Locate the cell with the specified text and output its (X, Y) center coordinate. 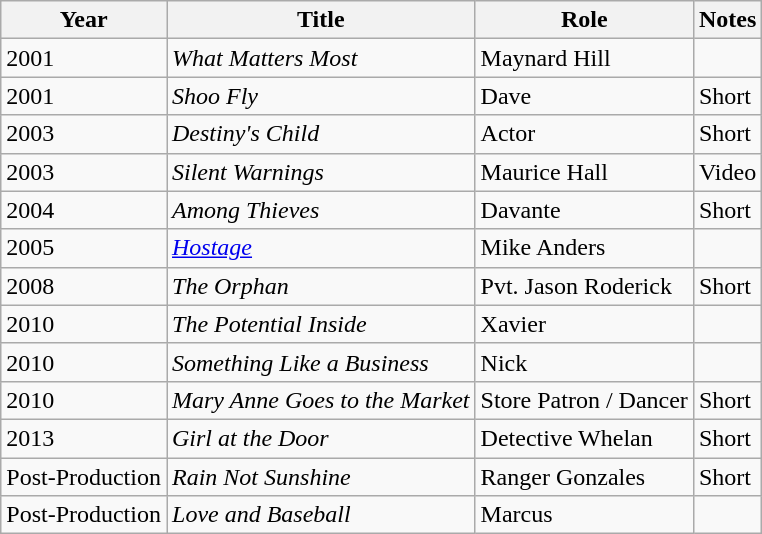
Actor (584, 134)
2004 (84, 210)
Year (84, 20)
Something Like a Business (320, 362)
Role (584, 20)
2005 (84, 248)
The Orphan (320, 286)
Destiny's Child (320, 134)
Shoo Fly (320, 96)
Girl at the Door (320, 438)
Dave (584, 96)
Video (727, 172)
Notes (727, 20)
Pvt. Jason Roderick (584, 286)
Rain Not Sunshine (320, 477)
Davante (584, 210)
2008 (84, 286)
The Potential Inside (320, 324)
Silent Warnings (320, 172)
Ranger Gonzales (584, 477)
Marcus (584, 515)
2013 (84, 438)
Mary Anne Goes to the Market (320, 400)
Xavier (584, 324)
What Matters Most (320, 58)
Detective Whelan (584, 438)
Maurice Hall (584, 172)
Mike Anders (584, 248)
Title (320, 20)
Love and Baseball (320, 515)
Maynard Hill (584, 58)
Hostage (320, 248)
Store Patron / Dancer (584, 400)
Among Thieves (320, 210)
Nick (584, 362)
